Pinpoint the cell where the given text exists, returning its (x, y) midpoint coordinate. 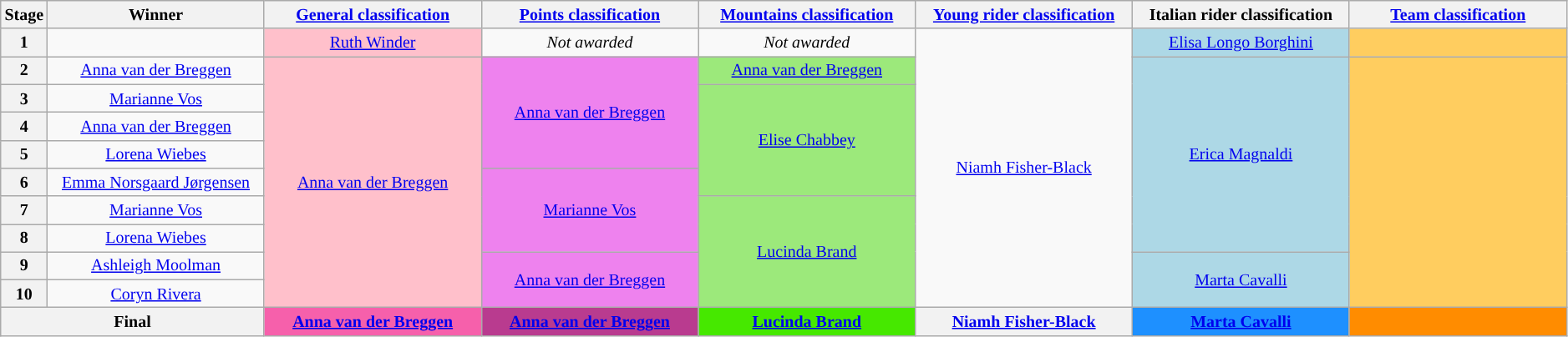
Ashleigh Moolman (155, 265)
9 (24, 265)
Points classification (590, 15)
Italian rider classification (1241, 15)
10 (24, 294)
Young rider classification (1024, 15)
Erica Magnaldi (1241, 154)
2 (24, 70)
Winner (155, 15)
8 (24, 239)
4 (24, 127)
General classification (373, 15)
1 (24, 43)
Ruth Winder (373, 43)
7 (24, 210)
Stage (24, 15)
Team classification (1458, 15)
Emma Norsgaard Jørgensen (155, 182)
Elisa Longo Borghini (1241, 43)
Elise Chabbey (807, 140)
6 (24, 182)
Final (132, 322)
Mountains classification (807, 15)
3 (24, 98)
5 (24, 153)
Coryn Rivera (155, 294)
